Find where the given text appears and provide that cell's center as [x, y] coordinate. 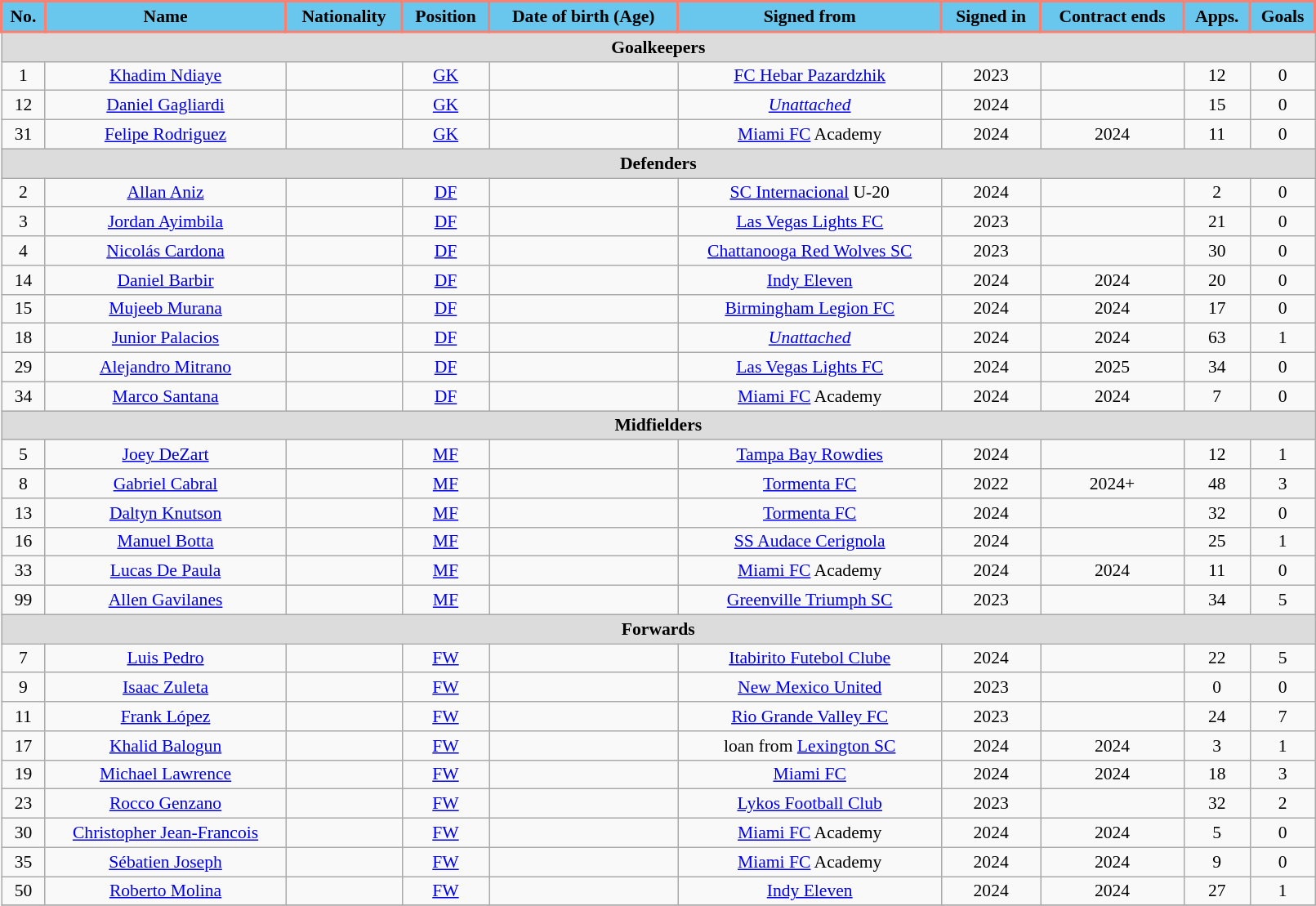
loan from Lexington SC [810, 746]
16 [24, 542]
29 [24, 368]
Jordan Ayimbila [165, 222]
48 [1217, 484]
50 [24, 891]
Tampa Bay Rowdies [810, 455]
Daltyn Knutson [165, 513]
Rocco Genzano [165, 804]
2025 [1113, 368]
Junior Palacios [165, 338]
Daniel Gagliardi [165, 105]
Sébatien Joseph [165, 862]
Nicolás Cardona [165, 251]
Birmingham Legion FC [810, 309]
14 [24, 280]
8 [24, 484]
13 [24, 513]
23 [24, 804]
22 [1217, 658]
Position [446, 16]
Forwards [658, 629]
Greenville Triumph SC [810, 600]
Lykos Football Club [810, 804]
Name [165, 16]
63 [1217, 338]
Luis Pedro [165, 658]
Mujeeb Murana [165, 309]
31 [24, 135]
Defenders [658, 163]
Goalkeepers [658, 47]
Felipe Rodriguez [165, 135]
Joey DeZart [165, 455]
Apps. [1217, 16]
Alejandro Mitrano [165, 368]
19 [24, 774]
Rio Grande Valley FC [810, 716]
Allen Gavilanes [165, 600]
Gabriel Cabral [165, 484]
Signed from [810, 16]
Itabirito Futebol Clube [810, 658]
Goals [1283, 16]
SS Audace Cerignola [810, 542]
Signed in [992, 16]
25 [1217, 542]
Christopher Jean-Francois [165, 833]
No. [24, 16]
33 [24, 571]
Contract ends [1113, 16]
Daniel Barbir [165, 280]
4 [24, 251]
Khalid Balogun [165, 746]
24 [1217, 716]
Date of birth (Age) [583, 16]
Frank López [165, 716]
Isaac Zuleta [165, 688]
Khadim Ndiaye [165, 76]
21 [1217, 222]
99 [24, 600]
20 [1217, 280]
Marco Santana [165, 396]
SC Internacional U-20 [810, 193]
Manuel Botta [165, 542]
FC Hebar Pazardzhik [810, 76]
Miami FC [810, 774]
Allan Aniz [165, 193]
27 [1217, 891]
35 [24, 862]
Midfielders [658, 426]
New Mexico United [810, 688]
Roberto Molina [165, 891]
2024+ [1113, 484]
Nationality [344, 16]
Michael Lawrence [165, 774]
Lucas De Paula [165, 571]
2022 [992, 484]
Chattanooga Red Wolves SC [810, 251]
